Detect which cell encompasses the target text, then output its [X, Y] center coordinate. 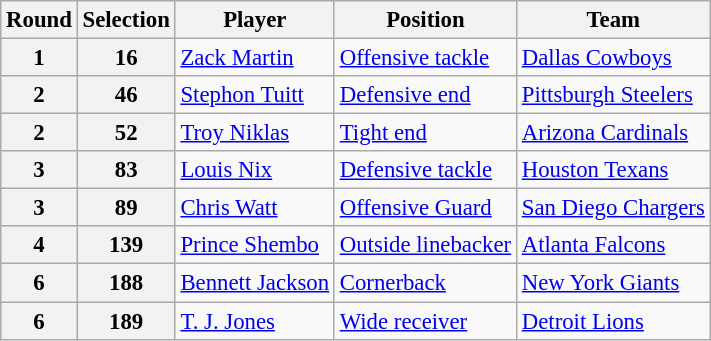
Team [613, 20]
Tight end [425, 133]
T. J. Jones [254, 321]
Position [425, 20]
188 [126, 283]
Offensive tackle [425, 58]
Pittsburgh Steelers [613, 95]
4 [39, 245]
189 [126, 321]
Offensive Guard [425, 208]
Stephon Tuitt [254, 95]
Chris Watt [254, 208]
Selection [126, 20]
New York Giants [613, 283]
Round [39, 20]
46 [126, 95]
Louis Nix [254, 170]
89 [126, 208]
Houston Texans [613, 170]
Arizona Cardinals [613, 133]
Troy Niklas [254, 133]
Dallas Cowboys [613, 58]
Zack Martin [254, 58]
Bennett Jackson [254, 283]
Defensive end [425, 95]
83 [126, 170]
52 [126, 133]
Detroit Lions [613, 321]
Prince Shembo [254, 245]
Defensive tackle [425, 170]
1 [39, 58]
Player [254, 20]
Atlanta Falcons [613, 245]
San Diego Chargers [613, 208]
16 [126, 58]
Cornerback [425, 283]
Outside linebacker [425, 245]
139 [126, 245]
Wide receiver [425, 321]
